Output the [x, y] coordinate of the center of the cell containing the given text.  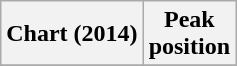
Chart (2014) [72, 34]
Peakposition [189, 34]
